Extract the (X, Y) coordinate from the center of the cell holding the provided text.  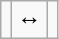
↔ (30, 20)
